For the text-containing cell, return its midpoint in (X, Y) coordinate format. 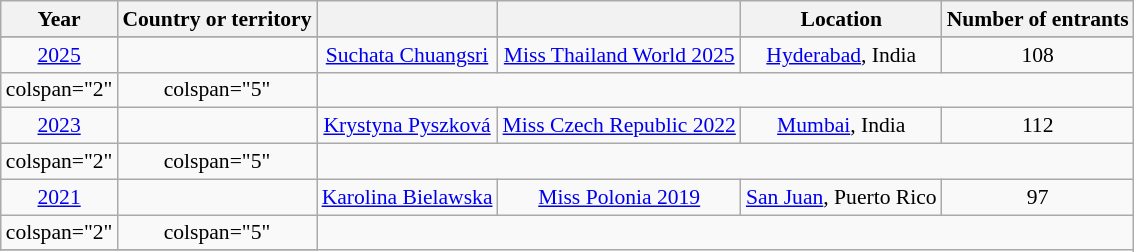
112 (1038, 126)
Miss Thailand World 2025 (620, 55)
Suchata Chuangsri (408, 55)
Number of entrants (1038, 19)
2023 (60, 126)
Krystyna Pyszková (408, 126)
108 (1038, 55)
Hyderabad, India (842, 55)
Mumbai, India (842, 126)
Karolina Bielawska (408, 197)
San Juan, Puerto Rico (842, 197)
2025 (60, 55)
Country or territory (216, 19)
Year (60, 19)
Miss Polonia 2019 (620, 197)
97 (1038, 197)
Location (842, 19)
Miss Czech Republic 2022 (620, 126)
2021 (60, 197)
